Locate the cell with the specified text and output its [x, y] center coordinate. 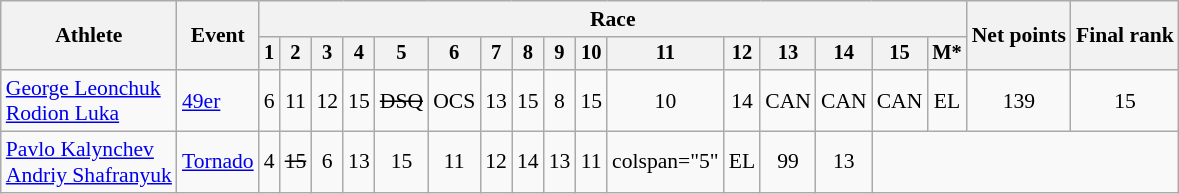
DSQ [402, 100]
Pavlo Kalynchev Andriy Shafranyuk [89, 162]
Tornado [218, 162]
colspan="5" [666, 162]
M* [946, 54]
George LeonchukRodion Luka [89, 100]
49er [218, 100]
Race [613, 19]
1 [270, 54]
9 [560, 54]
139 [1019, 100]
2 [296, 54]
Net points [1019, 36]
OCS [454, 100]
Final rank [1125, 36]
99 [788, 162]
7 [496, 54]
Event [218, 36]
3 [327, 54]
5 [402, 54]
Athlete [89, 36]
